Pinpoint the cell where the given text exists, returning its [x, y] midpoint coordinate. 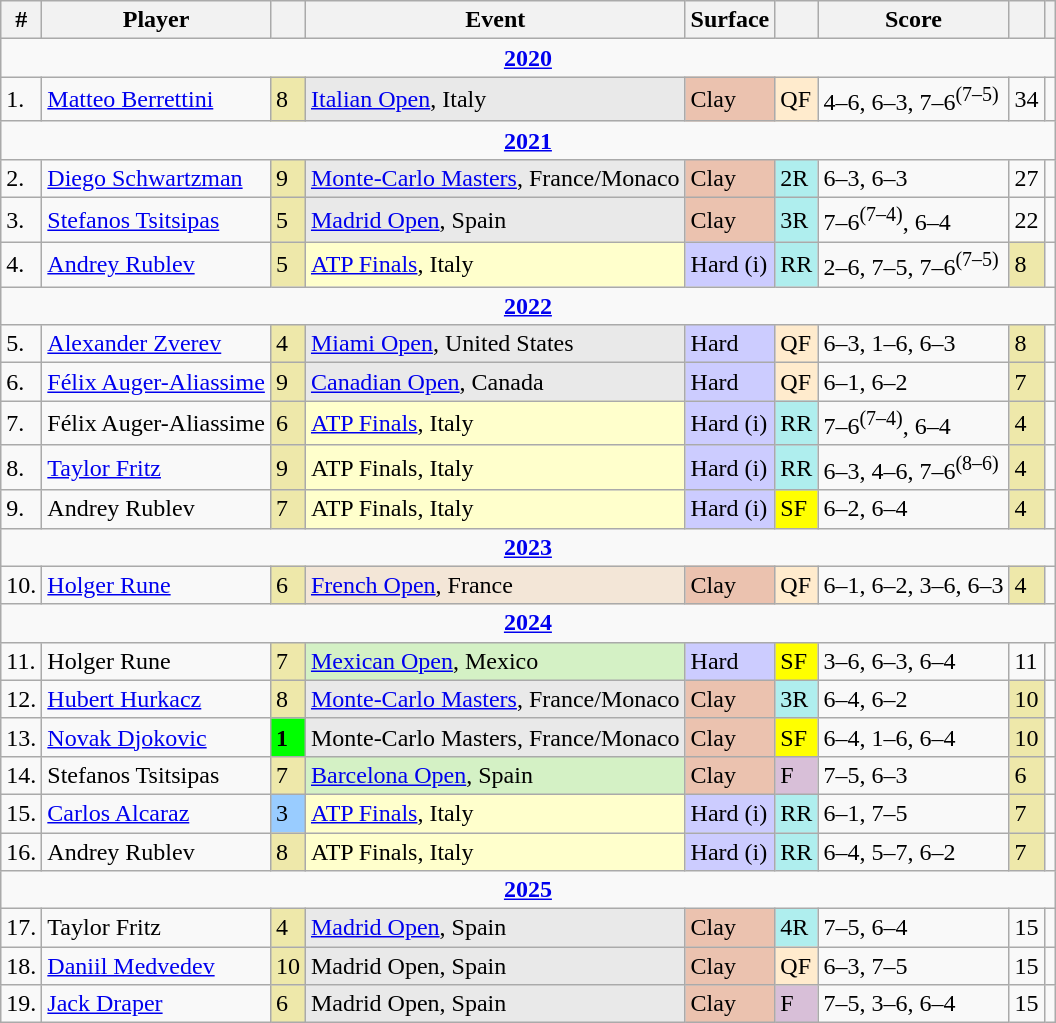
2022 [528, 306]
2021 [528, 140]
Alexander Zverev [156, 344]
4–6, 6–3, 7–6(7–5) [914, 100]
2023 [528, 547]
6–1, 7–5 [914, 813]
18. [22, 966]
6–4, 5–7, 6–2 [914, 852]
Novak Djokovic [156, 737]
French Open, France [495, 585]
16. [22, 852]
Matteo Berrettini [156, 100]
Hubert Hurkacz [156, 699]
19. [22, 1004]
6–3, 6–3 [914, 178]
9. [22, 509]
6–1, 6–2, 3–6, 6–3 [914, 585]
5. [22, 344]
3. [22, 220]
2025 [528, 890]
11 [1026, 661]
13. [22, 737]
7–5, 6–4 [914, 928]
7–5, 6–3 [914, 775]
8. [22, 468]
Mexican Open, Mexico [495, 661]
2. [22, 178]
6–3, 4–6, 7–6(8–6) [914, 468]
6–2, 6–4 [914, 509]
1. [22, 100]
6–3, 7–5 [914, 966]
10. [22, 585]
Canadian Open, Canada [495, 382]
4. [22, 264]
3 [288, 813]
6–4, 1–6, 6–4 [914, 737]
Miami Open, United States [495, 344]
1 [288, 737]
Event [495, 20]
17. [22, 928]
22 [1026, 220]
Italian Open, Italy [495, 100]
Surface [730, 20]
Barcelona Open, Spain [495, 775]
2R [796, 178]
27 [1026, 178]
6–1, 6–2 [914, 382]
3–6, 6–3, 6–4 [914, 661]
2024 [528, 623]
2020 [528, 58]
11. [22, 661]
4R [796, 928]
7–5, 3–6, 6–4 [914, 1004]
Jack Draper [156, 1004]
6–3, 1–6, 6–3 [914, 344]
Carlos Alcaraz [156, 813]
7. [22, 424]
6. [22, 382]
14. [22, 775]
Daniil Medvedev [156, 966]
Score [914, 20]
Player [156, 20]
34 [1026, 100]
12. [22, 699]
6–4, 6–2 [914, 699]
# [22, 20]
15. [22, 813]
2–6, 7–5, 7–6(7–5) [914, 264]
Diego Schwartzman [156, 178]
